Locate the cell with the specified text and output its (x, y) center coordinate. 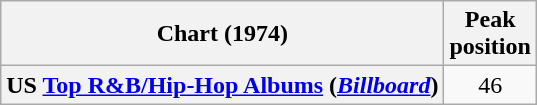
Peakposition (490, 34)
Chart (1974) (222, 34)
US Top R&B/Hip-Hop Albums (Billboard) (222, 85)
46 (490, 85)
